For the text-containing cell, return its midpoint in [x, y] coordinate format. 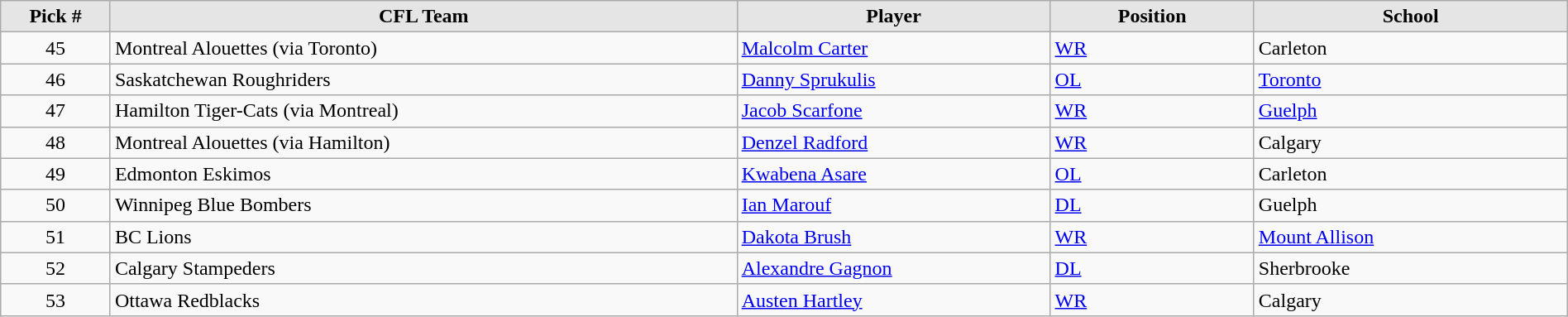
CFL Team [423, 17]
Jacob Scarfone [893, 111]
Hamilton Tiger-Cats (via Montreal) [423, 111]
School [1411, 17]
Mount Allison [1411, 237]
Malcolm Carter [893, 48]
Position [1152, 17]
52 [56, 268]
51 [56, 237]
Toronto [1411, 79]
Alexandre Gagnon [893, 268]
48 [56, 142]
Player [893, 17]
49 [56, 174]
Sherbrooke [1411, 268]
Edmonton Eskimos [423, 174]
Pick # [56, 17]
Saskatchewan Roughriders [423, 79]
53 [56, 300]
46 [56, 79]
Austen Hartley [893, 300]
Montreal Alouettes (via Hamilton) [423, 142]
47 [56, 111]
50 [56, 205]
Ottawa Redblacks [423, 300]
Winnipeg Blue Bombers [423, 205]
Ian Marouf [893, 205]
Denzel Radford [893, 142]
45 [56, 48]
Montreal Alouettes (via Toronto) [423, 48]
Dakota Brush [893, 237]
Danny Sprukulis [893, 79]
BC Lions [423, 237]
Kwabena Asare [893, 174]
Calgary Stampeders [423, 268]
